From the cell containing the given text, extract its center point as [X, Y] coordinate. 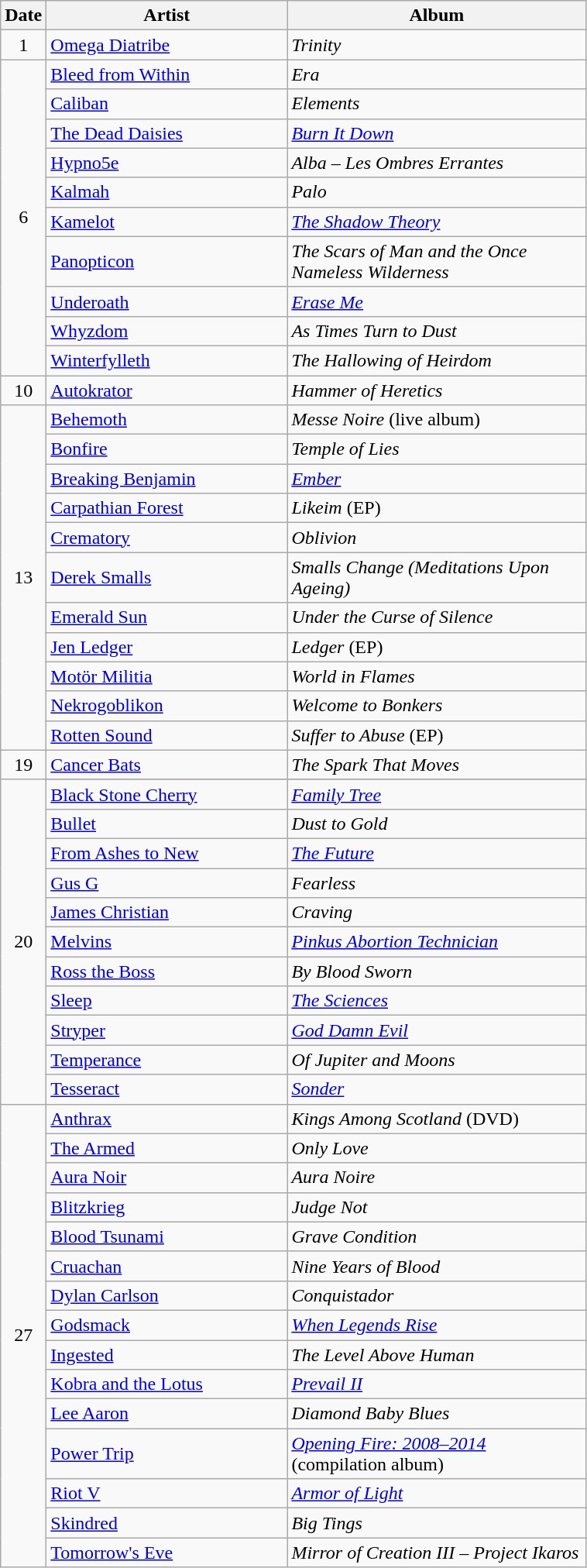
Blitzkrieg [167, 1207]
Grave Condition [437, 1236]
Judge Not [437, 1207]
Family Tree [437, 794]
Under the Curse of Silence [437, 617]
Ross the Boss [167, 971]
Aura Noire [437, 1178]
The Spark That Moves [437, 765]
20 [23, 942]
Mirror of Creation III – Project Ikaros [437, 1553]
Ember [437, 479]
Behemoth [167, 420]
As Times Turn to Dust [437, 331]
1 [23, 45]
Hammer of Heretics [437, 390]
Smalls Change (Meditations Upon Ageing) [437, 578]
Sonder [437, 1089]
6 [23, 218]
Cancer Bats [167, 765]
The Armed [167, 1148]
Prevail II [437, 1384]
Whyzdom [167, 331]
Gus G [167, 882]
The Scars of Man and the Once Nameless Wilderness [437, 262]
Of Jupiter and Moons [437, 1060]
Breaking Benjamin [167, 479]
27 [23, 1336]
Panopticon [167, 262]
Dylan Carlson [167, 1295]
Big Tings [437, 1523]
Era [437, 74]
Tesseract [167, 1089]
Caliban [167, 104]
Jen Ledger [167, 647]
The Sciences [437, 1001]
Armor of Light [437, 1494]
Riot V [167, 1494]
Only Love [437, 1148]
Kobra and the Lotus [167, 1384]
James Christian [167, 913]
Melvins [167, 942]
Artist [167, 15]
Burn It Down [437, 133]
Blood Tsunami [167, 1236]
Messe Noire (live album) [437, 420]
Ledger (EP) [437, 647]
Trinity [437, 45]
Bleed from Within [167, 74]
Rotten Sound [167, 735]
Bonfire [167, 449]
Pinkus Abortion Technician [437, 942]
Anthrax [167, 1119]
Temperance [167, 1060]
Derek Smalls [167, 578]
World in Flames [437, 676]
Carpathian Forest [167, 508]
Aura Noir [167, 1178]
Sleep [167, 1001]
Palo [437, 192]
Date [23, 15]
Suffer to Abuse (EP) [437, 735]
By Blood Sworn [437, 971]
10 [23, 390]
Oblivion [437, 538]
13 [23, 578]
The Future [437, 853]
Kings Among Scotland (DVD) [437, 1119]
Kalmah [167, 192]
The Hallowing of Heirdom [437, 360]
Welcome to Bonkers [437, 706]
Hypno5e [167, 163]
God Damn Evil [437, 1030]
Emerald Sun [167, 617]
Lee Aaron [167, 1414]
Likeim (EP) [437, 508]
Stryper [167, 1030]
Cruachan [167, 1266]
Alba – Les Ombres Errantes [437, 163]
Opening Fire: 2008–2014 (compilation album) [437, 1453]
19 [23, 765]
Skindred [167, 1523]
Winterfylleth [167, 360]
The Shadow Theory [437, 222]
Godsmack [167, 1325]
Album [437, 15]
Power Trip [167, 1453]
Bullet [167, 824]
Nine Years of Blood [437, 1266]
Ingested [167, 1355]
When Legends Rise [437, 1325]
Motör Militia [167, 676]
Kamelot [167, 222]
Conquistador [437, 1295]
The Level Above Human [437, 1355]
Temple of Lies [437, 449]
Autokrator [167, 390]
Black Stone Cherry [167, 794]
The Dead Daisies [167, 133]
From Ashes to New [167, 853]
Dust to Gold [437, 824]
Elements [437, 104]
Fearless [437, 882]
Erase Me [437, 301]
Tomorrow's Eve [167, 1553]
Omega Diatribe [167, 45]
Diamond Baby Blues [437, 1414]
Nekrogoblikon [167, 706]
Underoath [167, 301]
Craving [437, 913]
Crematory [167, 538]
